Output the [X, Y] coordinate of the center of the cell containing the given text.  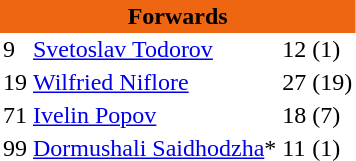
18 [294, 116]
Ivelin Popov [154, 116]
Wilfried Niflore [154, 82]
Forwards [178, 16]
(1) [332, 50]
(7) [332, 116]
27 [294, 82]
Svetoslav Todorov [154, 50]
12 [294, 50]
(19) [332, 82]
9 [15, 50]
71 [15, 116]
19 [15, 82]
